Pinpoint the cell where the given text exists, returning its [x, y] midpoint coordinate. 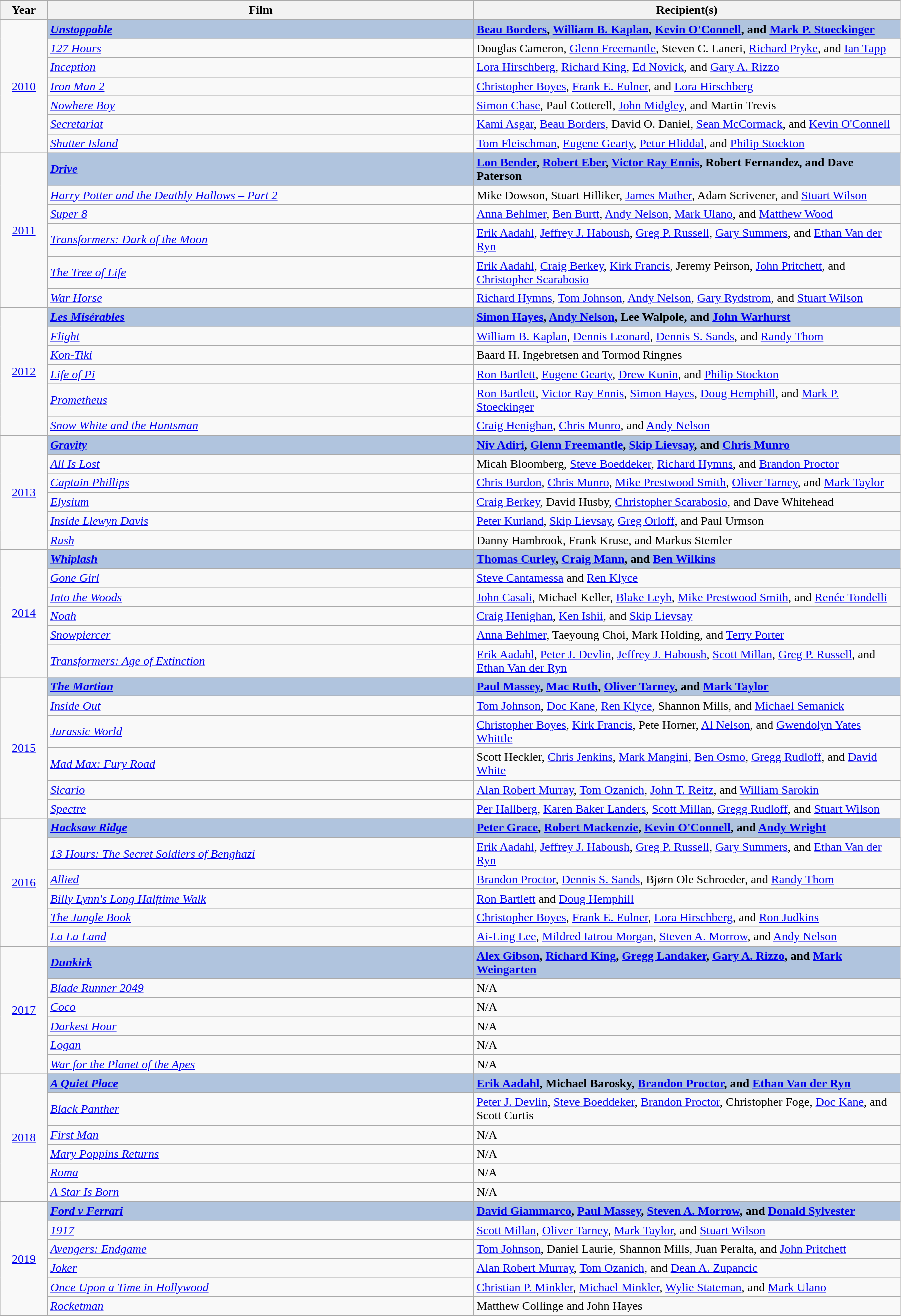
Danny Hambrook, Frank Kruse, and Markus Stemler [687, 540]
Paul Massey, Mac Ruth, Oliver Tarney, and Mark Taylor [687, 687]
Coco [260, 1007]
Erik Aadahl, Craig Berkey, Kirk Francis, Jeremy Peirson, John Pritchett, and Christopher Scarabosio [687, 272]
Logan [260, 1045]
Year [24, 10]
Into the Woods [260, 597]
Billy Lynn's Long Halftime Walk [260, 898]
Captain Phillips [260, 483]
Ron Bartlett, Eugene Gearty, Drew Kunin, and Philip Stockton [687, 374]
Niv Adiri, Glenn Freemantle, Skip Lievsay, and Chris Munro [687, 445]
Once Upon a Time in Hollywood [260, 1287]
2018 [24, 1137]
Blade Runner 2049 [260, 988]
Shutter Island [260, 143]
Gone Girl [260, 578]
Secretariat [260, 124]
Recipient(s) [687, 10]
Erik Aadahl, Peter J. Devlin, Jeffrey J. Haboush, Scott Millan, Greg P. Russell, and Ethan Van der Ryn [687, 661]
Matthew Collinge and John Hayes [687, 1306]
Richard Hymns, Tom Johnson, Andy Nelson, Gary Rydstrom, and Stuart Wilson [687, 298]
Inception [260, 67]
2016 [24, 882]
Tom Johnson, Daniel Laurie, Shannon Mills, Juan Peralta, and John Pritchett [687, 1249]
1917 [260, 1230]
Transformers: Dark of the Moon [260, 239]
Rush [260, 540]
Joker [260, 1268]
Avengers: Endgame [260, 1249]
Ron Bartlett and Doug Hemphill [687, 898]
Craig Berkey, David Husby, Christopher Scarabosio, and Dave Whitehead [687, 502]
Alex Gibson, Richard King, Gregg Landaker, Gary A. Rizzo, and Mark Weingarten [687, 962]
2017 [24, 1010]
Iron Man 2 [260, 86]
Simon Chase, Paul Cotterell, John Midgley, and Martin Trevis [687, 105]
Micah Bloomberg, Steve Boeddeker, Richard Hymns, and Brandon Proctor [687, 464]
Ai-Ling Lee, Mildred Iatrou Morgan, Steven A. Morrow, and Andy Nelson [687, 936]
Douglas Cameron, Glenn Freemantle, Steven C. Laneri, Richard Pryke, and Ian Tapp [687, 48]
2011 [24, 230]
Mike Dowson, Stuart Hilliker, James Mather, Adam Scrivener, and Stuart Wilson [687, 195]
Life of Pi [260, 374]
Peter J. Devlin, Steve Boeddeker, Brandon Proctor, Christopher Foge, Doc Kane, and Scott Curtis [687, 1109]
Black Panther [260, 1109]
Rocketman [260, 1306]
Snowpiercer [260, 635]
Super 8 [260, 214]
A Star Is Born [260, 1192]
Christian P. Minkler, Michael Minkler, Wylie Stateman, and Mark Ulano [687, 1287]
Simon Hayes, Andy Nelson, Lee Walpole, and John Warhurst [687, 317]
All Is Lost [260, 464]
Snow White and the Huntsman [260, 426]
13 Hours: The Secret Soldiers of Benghazi [260, 853]
Inside Llewyn Davis [260, 521]
Film [260, 10]
2013 [24, 492]
Per Hallberg, Karen Baker Landers, Scott Millan, Gregg Rudloff, and Stuart Wilson [687, 809]
Peter Grace, Robert Mackenzie, Kevin O'Connell, and Andy Wright [687, 828]
Kami Asgar, Beau Borders, David O. Daniel, Sean McCormack, and Kevin O'Connell [687, 124]
The Jungle Book [260, 917]
Nowhere Boy [260, 105]
Noah [260, 616]
Christopher Boyes, Kirk Francis, Pete Horner, Al Nelson, and Gwendolyn Yates Whittle [687, 731]
Scott Heckler, Chris Jenkins, Mark Mangini, Ben Osmo, Gregg Rudloff, and David White [687, 764]
War for the Planet of the Apes [260, 1064]
La La Land [260, 936]
Whiplash [260, 559]
Jurassic World [260, 731]
Alan Robert Murray, Tom Ozanich, and Dean A. Zupancic [687, 1268]
2015 [24, 748]
David Giammarco, Paul Massey, Steven A. Morrow, and Donald Sylvester [687, 1211]
War Horse [260, 298]
Chris Burdon, Chris Munro, Mike Prestwood Smith, Oliver Tarney, and Mark Taylor [687, 483]
Brandon Proctor, Dennis S. Sands, Bjørn Ole Schroeder, and Randy Thom [687, 879]
Beau Borders, William B. Kaplan, Kevin O'Connell, and Mark P. Stoeckinger [687, 29]
William B. Kaplan, Dennis Leonard, Dennis S. Sands, and Randy Thom [687, 336]
Anna Behlmer, Taeyoung Choi, Mark Holding, and Terry Porter [687, 635]
Transformers: Age of Extinction [260, 661]
Mad Max: Fury Road [260, 764]
Lora Hirschberg, Richard King, Ed Novick, and Gary A. Rizzo [687, 67]
Ron Bartlett, Victor Ray Ennis, Simon Hayes, Doug Hemphill, and Mark P. Stoeckinger [687, 400]
Thomas Curley, Craig Mann, and Ben Wilkins [687, 559]
Alan Robert Murray, Tom Ozanich, John T. Reitz, and William Sarokin [687, 790]
2010 [24, 86]
A Quiet Place [260, 1083]
Erik Aadahl, Michael Barosky, Brandon Proctor, and Ethan Van der Ryn [687, 1083]
Harry Potter and the Deathly Hallows – Part 2 [260, 195]
Gravity [260, 445]
Craig Henighan, Chris Munro, and Andy Nelson [687, 426]
Peter Kurland, Skip Lievsay, Greg Orloff, and Paul Urmson [687, 521]
2019 [24, 1258]
Craig Henighan, Ken Ishii, and Skip Lievsay [687, 616]
Tom Fleischman, Eugene Gearty, Petur Hliddal, and Philip Stockton [687, 143]
Roma [260, 1173]
Drive [260, 169]
Christopher Boyes, Frank E. Eulner, Lora Hirschberg, and Ron Judkins [687, 917]
Inside Out [260, 706]
Allied [260, 879]
Christopher Boyes, Frank E. Eulner, and Lora Hirschberg [687, 86]
Unstoppable [260, 29]
Tom Johnson, Doc Kane, Ren Klyce, Shannon Mills, and Michael Semanick [687, 706]
Anna Behlmer, Ben Burtt, Andy Nelson, Mark Ulano, and Matthew Wood [687, 214]
First Man [260, 1135]
2012 [24, 371]
Kon-Tiki [260, 355]
Lon Bender, Robert Eber, Victor Ray Ennis, Robert Fernandez, and Dave Paterson [687, 169]
Steve Cantamessa and Ren Klyce [687, 578]
Elysium [260, 502]
Baard H. Ingebretsen and Tormod Ringnes [687, 355]
Scott Millan, Oliver Tarney, Mark Taylor, and Stuart Wilson [687, 1230]
Darkest Hour [260, 1026]
Dunkirk [260, 962]
Flight [260, 336]
Sicario [260, 790]
Spectre [260, 809]
Hacksaw Ridge [260, 828]
Prometheus [260, 400]
John Casali, Michael Keller, Blake Leyh, Mike Prestwood Smith, and Renée Tondelli [687, 597]
The Tree of Life [260, 272]
127 Hours [260, 48]
2014 [24, 613]
The Martian [260, 687]
Mary Poppins Returns [260, 1154]
Les Misérables [260, 317]
Ford v Ferrari [260, 1211]
